Capture the cell that displays the provided text and extract its (X, Y) central coordinate. 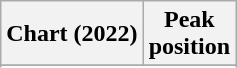
Peakposition (189, 34)
Chart (2022) (72, 34)
